Locate the cell with the specified text and output its (X, Y) center coordinate. 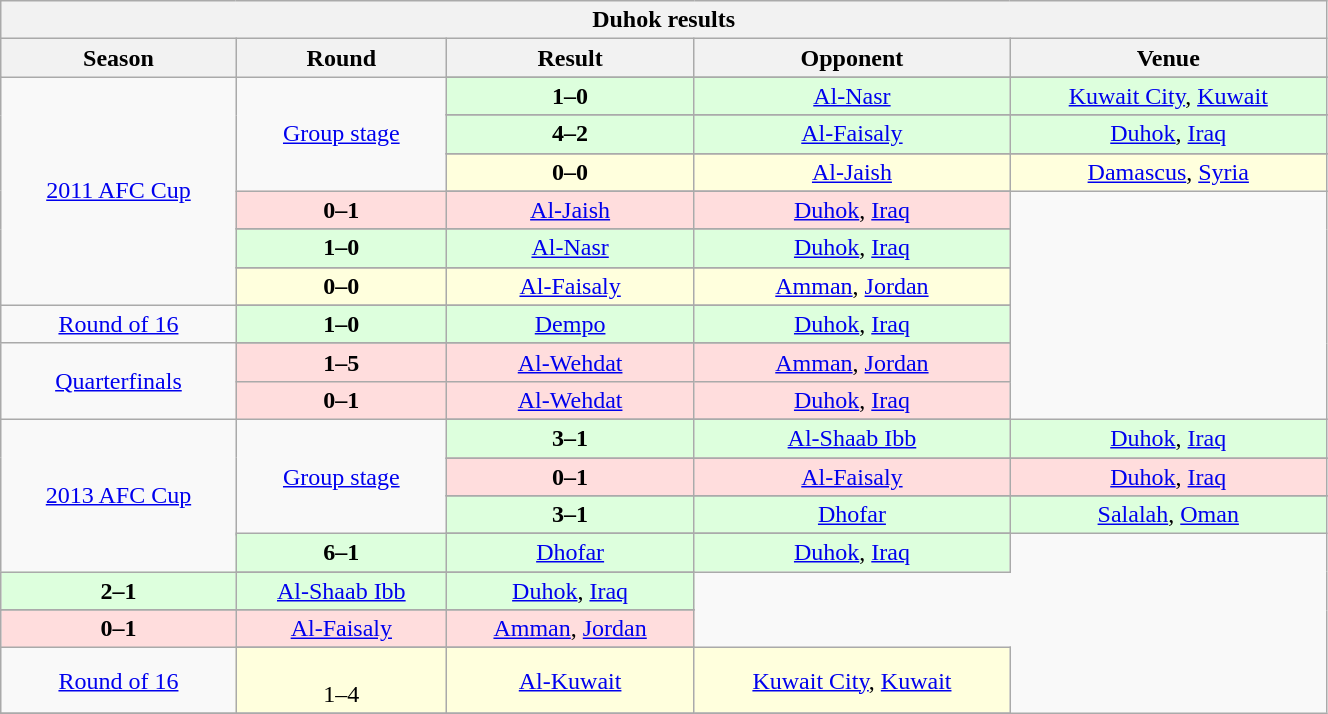
Dempo (570, 324)
1–5 (341, 362)
Venue (1168, 58)
Duhok results (664, 20)
Season (118, 58)
Damascus, Syria (1168, 172)
6–1 (341, 553)
Opponent (852, 58)
2013 AFC Cup (118, 495)
2011 AFC Cup (118, 191)
Round (341, 58)
2–1 (118, 591)
Quarterfinals (118, 381)
Result (570, 58)
Al-Kuwait (570, 680)
4–2 (570, 134)
Salalah, Oman (1168, 515)
1–4 (341, 680)
